Identify which cell holds the provided text, then report its [x, y] central coordinate. 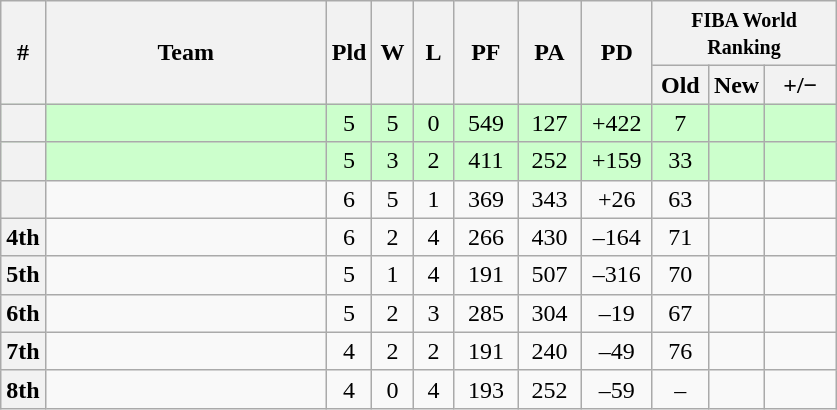
6th [23, 313]
507 [550, 275]
–59 [616, 389]
193 [486, 389]
76 [680, 351]
New [736, 85]
FIBA World Ranking [744, 34]
W [392, 52]
+26 [616, 199]
430 [550, 237]
266 [486, 237]
67 [680, 313]
70 [680, 275]
549 [486, 123]
33 [680, 161]
285 [486, 313]
–19 [616, 313]
5th [23, 275]
7th [23, 351]
63 [680, 199]
–49 [616, 351]
71 [680, 237]
4th [23, 237]
304 [550, 313]
PA [550, 52]
+159 [616, 161]
– [680, 389]
Pld [349, 52]
8th [23, 389]
–164 [616, 237]
+422 [616, 123]
411 [486, 161]
343 [550, 199]
L [434, 52]
127 [550, 123]
PD [616, 52]
240 [550, 351]
–316 [616, 275]
369 [486, 199]
+/− [800, 85]
Team [186, 52]
Old [680, 85]
# [23, 52]
PF [486, 52]
7 [680, 123]
